Locate the cell with the specified text and output its [x, y] center coordinate. 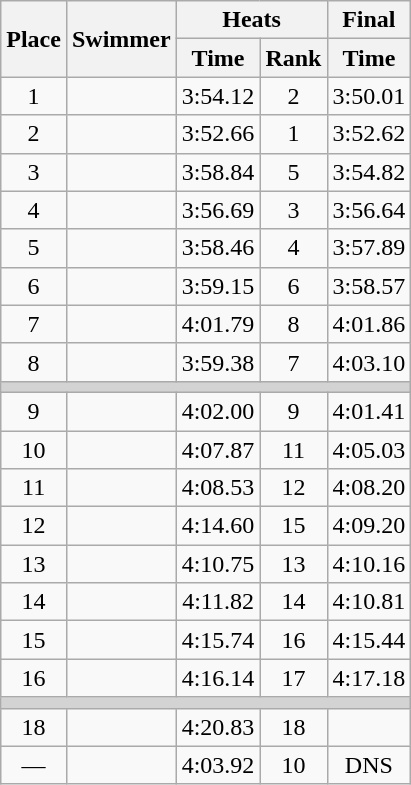
3:56.69 [218, 210]
4:20.83 [218, 727]
4:08.20 [369, 488]
Heats [252, 20]
3:57.89 [369, 248]
3:52.66 [218, 134]
Final [369, 20]
4:03.10 [369, 362]
4:09.20 [369, 526]
4:07.87 [218, 449]
3:58.57 [369, 286]
4:10.75 [218, 564]
4:15.74 [218, 640]
3:50.01 [369, 96]
3:52.62 [369, 134]
3:58.84 [218, 172]
17 [294, 678]
4:01.79 [218, 324]
4:16.14 [218, 678]
4:11.82 [218, 602]
4:10.81 [369, 602]
4:03.92 [218, 765]
4:14.60 [218, 526]
3:58.46 [218, 248]
— [34, 765]
4:15.44 [369, 640]
3:59.15 [218, 286]
3:54.12 [218, 96]
DNS [369, 765]
4:10.16 [369, 564]
Rank [294, 58]
4:01.86 [369, 324]
4:01.41 [369, 411]
Swimmer [121, 39]
3:59.38 [218, 362]
3:56.64 [369, 210]
Place [34, 39]
4:17.18 [369, 678]
3:54.82 [369, 172]
4:05.03 [369, 449]
4:02.00 [218, 411]
4:08.53 [218, 488]
